Locate the cell with the specified text and output its [x, y] center coordinate. 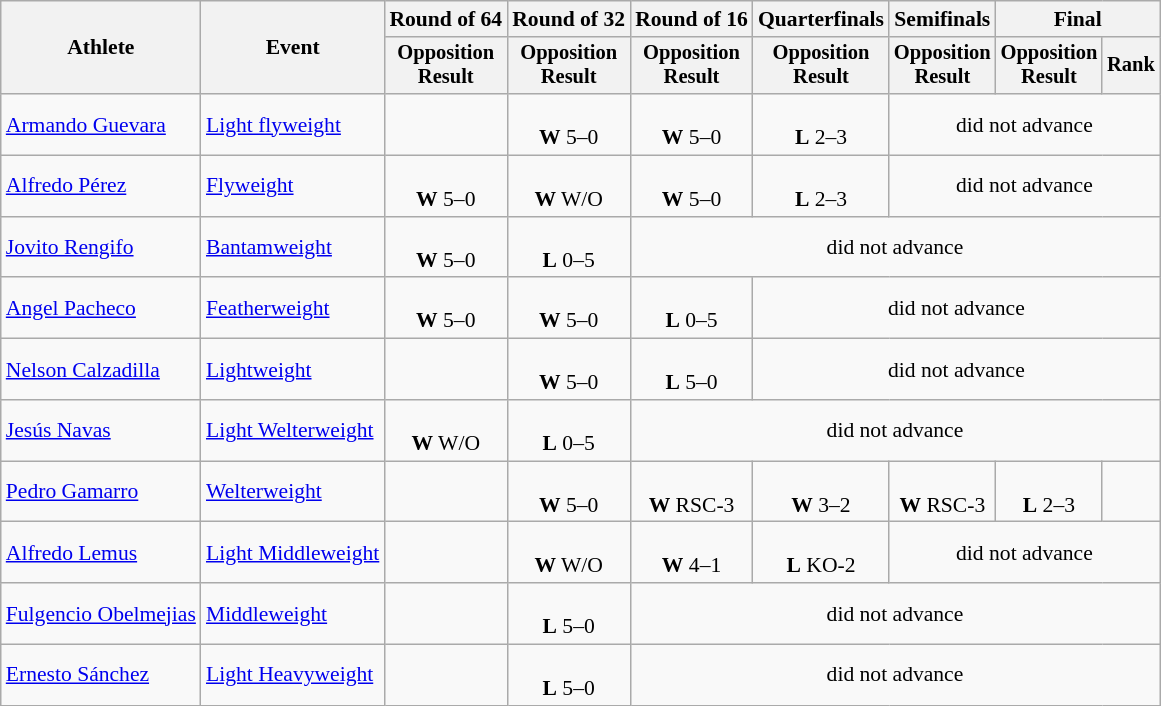
Rank [1131, 66]
Jovito Rengifo [101, 248]
Round of 32 [568, 19]
Angel Pacheco [101, 308]
Light flyweight [292, 124]
Middleweight [292, 614]
Welterweight [292, 492]
Nelson Calzadilla [101, 370]
L KO-2 [821, 552]
Bantamweight [292, 248]
Alfredo Pérez [101, 186]
Flyweight [292, 186]
Featherweight [292, 308]
Event [292, 48]
Round of 64 [446, 19]
Quarterfinals [821, 19]
Final [1078, 19]
W 4–1 [692, 552]
Jesús Navas [101, 430]
Light Welterweight [292, 430]
Light Heavyweight [292, 676]
Lightweight [292, 370]
Round of 16 [692, 19]
Fulgencio Obelmejias [101, 614]
Light Middleweight [292, 552]
Armando Guevara [101, 124]
Pedro Gamarro [101, 492]
Semifinals [942, 19]
Alfredo Lemus [101, 552]
Athlete [101, 48]
Ernesto Sánchez [101, 676]
W 3–2 [821, 492]
